Return (x, y) of the center of cell containing provided text 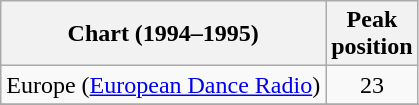
Peakposition (372, 34)
Europe (European Dance Radio) (164, 85)
23 (372, 85)
Chart (1994–1995) (164, 34)
